Locate the cell with the specified text and output its [X, Y] center coordinate. 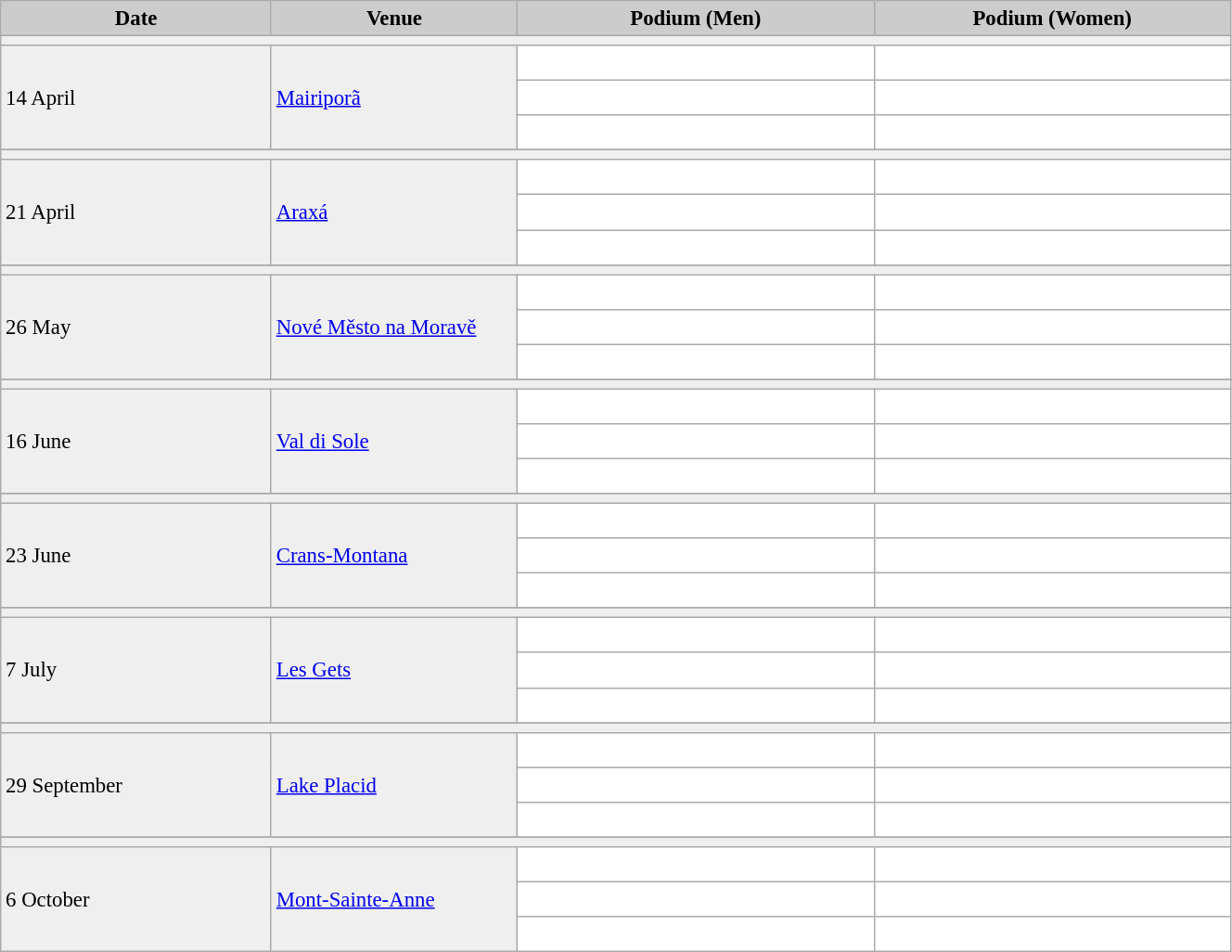
14 April [136, 98]
Val di Sole [393, 442]
Araxá [393, 212]
Mont-Sainte-Anne [393, 900]
Podium (Men) [696, 19]
7 July [136, 670]
21 April [136, 212]
23 June [136, 557]
Venue [393, 19]
Date [136, 19]
Nové Město na Moravě [393, 327]
26 May [136, 327]
Mairiporã [393, 98]
29 September [136, 785]
Lake Placid [393, 785]
6 October [136, 900]
Les Gets [393, 670]
Podium (Women) [1052, 19]
16 June [136, 442]
Crans-Montana [393, 557]
